Scan for the cell matching the given text and deliver its (X, Y) coordinate at center. 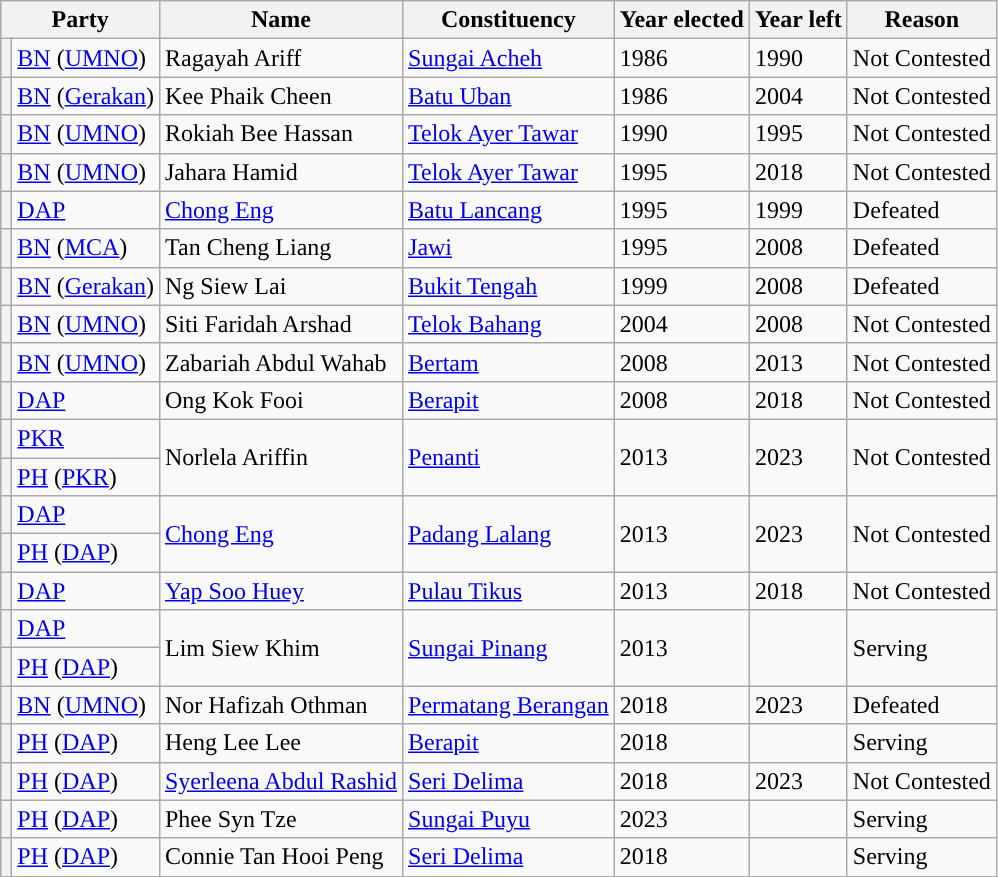
Pulau Tikus (509, 591)
Tan Cheng Liang (280, 248)
Lim Siew Khim (280, 648)
Ng Siew Lai (280, 286)
Ong Kok Fooi (280, 400)
PH (PKR) (86, 477)
Batu Lancang (509, 210)
Heng Lee Lee (280, 743)
Syerleena Abdul Rashid (280, 781)
PKR (86, 438)
Connie Tan Hooi Peng (280, 857)
Padang Lalang (509, 534)
Sungai Pinang (509, 648)
Year left (798, 20)
Constituency (509, 20)
Jahara Hamid (280, 172)
Norlela Ariffin (280, 457)
Reason (922, 20)
Permatang Berangan (509, 705)
Yap Soo Huey (280, 591)
Batu Uban (509, 96)
Sungai Puyu (509, 819)
Ragayah Ariff (280, 58)
Bertam (509, 362)
Penanti (509, 457)
BN (MCA) (86, 248)
Telok Bahang (509, 324)
Siti Faridah Arshad (280, 324)
Phee Syn Tze (280, 819)
Kee Phaik Cheen (280, 96)
Party (80, 20)
Name (280, 20)
Nor Hafizah Othman (280, 705)
Rokiah Bee Hassan (280, 134)
Jawi (509, 248)
Bukit Tengah (509, 286)
Sungai Acheh (509, 58)
Zabariah Abdul Wahab (280, 362)
Year elected (682, 20)
